Identify which cell holds the provided text, then report its [x, y] central coordinate. 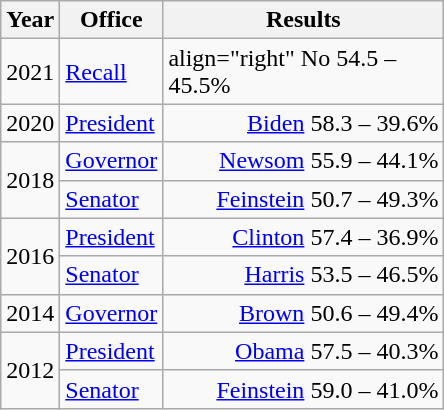
Feinstein 59.0 – 41.0% [304, 389]
2014 [30, 313]
2018 [30, 180]
2021 [30, 72]
2016 [30, 256]
Biden 58.3 – 39.6% [304, 123]
Feinstein 50.7 – 49.3% [304, 199]
Clinton 57.4 – 36.9% [304, 237]
Brown 50.6 – 49.4% [304, 313]
Harris 53.5 – 46.5% [304, 275]
2012 [30, 370]
Results [304, 20]
2020 [30, 123]
Recall [112, 72]
Obama 57.5 – 40.3% [304, 351]
Newsom 55.9 – 44.1% [304, 161]
Year [30, 20]
align="right" No 54.5 – 45.5% [304, 72]
Office [112, 20]
